Scan for the cell matching the given text and deliver its (x, y) coordinate at center. 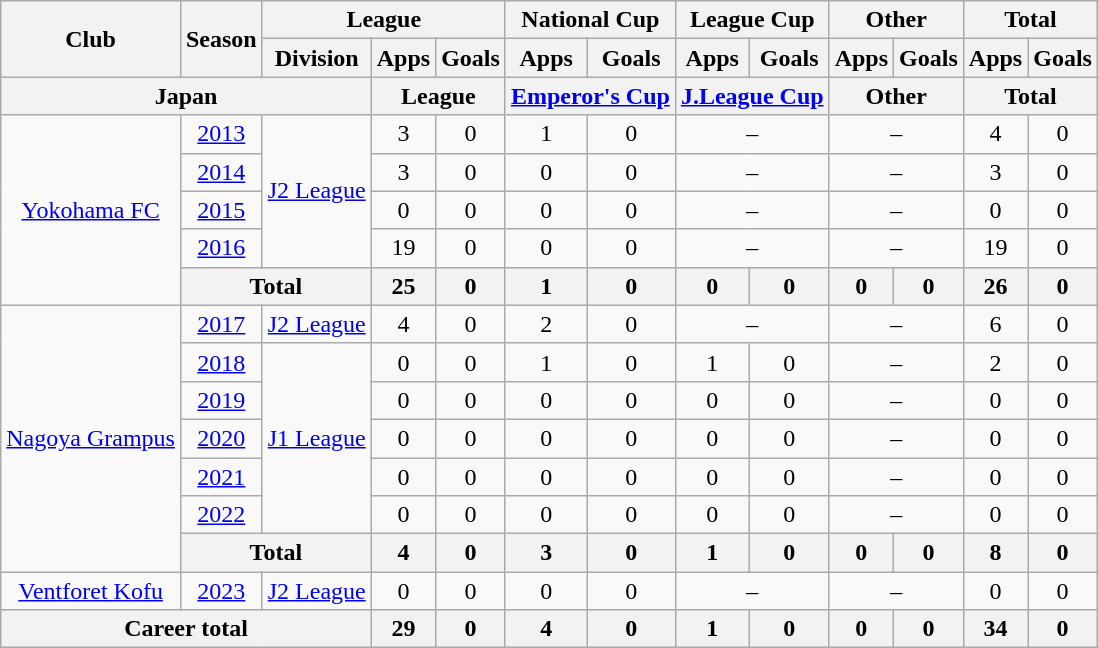
2017 (221, 324)
8 (995, 553)
2020 (221, 438)
29 (403, 629)
National Cup (590, 20)
League Cup (752, 20)
6 (995, 324)
Division (316, 58)
2021 (221, 477)
25 (403, 286)
Ventforet Kofu (91, 591)
J.League Cup (752, 96)
2022 (221, 515)
Japan (186, 96)
34 (995, 629)
Club (91, 39)
J1 League (316, 438)
2019 (221, 400)
Emperor's Cup (590, 96)
2015 (221, 210)
Career total (186, 629)
2016 (221, 248)
2023 (221, 591)
26 (995, 286)
2013 (221, 134)
2018 (221, 362)
Yokohama FC (91, 210)
2014 (221, 172)
Season (221, 39)
Nagoya Grampus (91, 438)
